Search for the cell housing the specified text and yield its (x, y) center coordinate. 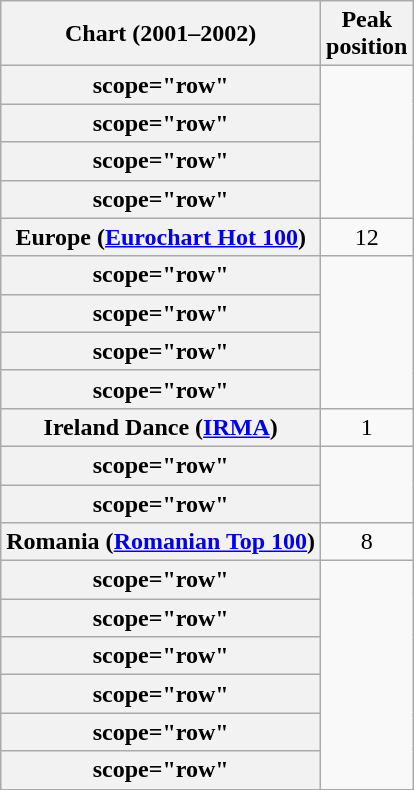
Romania (Romanian Top 100) (161, 542)
Ireland Dance (IRMA) (161, 427)
1 (367, 427)
8 (367, 542)
Peakposition (367, 34)
12 (367, 237)
Chart (2001–2002) (161, 34)
Europe (Eurochart Hot 100) (161, 237)
